Extract the (x, y) coordinate from the center of the cell holding the provided text.  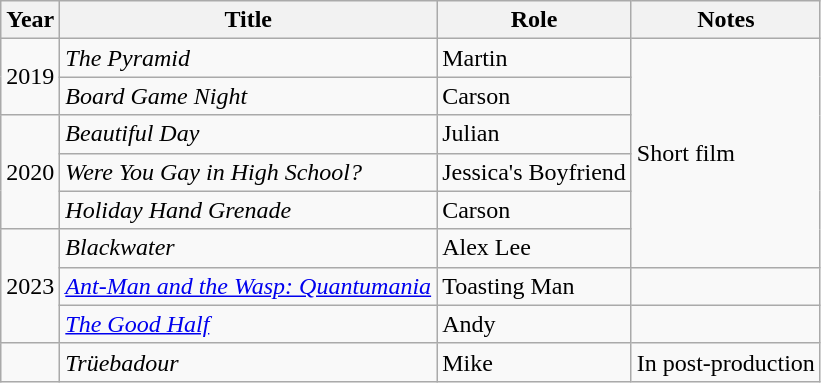
The Pyramid (248, 58)
2019 (30, 77)
Year (30, 20)
In post-production (726, 362)
Mike (534, 362)
Jessica's Boyfriend (534, 172)
Holiday Hand Grenade (248, 210)
Title (248, 20)
Role (534, 20)
2020 (30, 172)
The Good Half (248, 324)
2023 (30, 286)
Alex Lee (534, 248)
Short film (726, 153)
Notes (726, 20)
Julian (534, 134)
Board Game Night (248, 96)
Trüebadour (248, 362)
Ant-Man and the Wasp: Quantumania (248, 286)
Were You Gay in High School? (248, 172)
Blackwater (248, 248)
Andy (534, 324)
Martin (534, 58)
Beautiful Day (248, 134)
Toasting Man (534, 286)
